Detect which cell encompasses the target text, then output its [x, y] center coordinate. 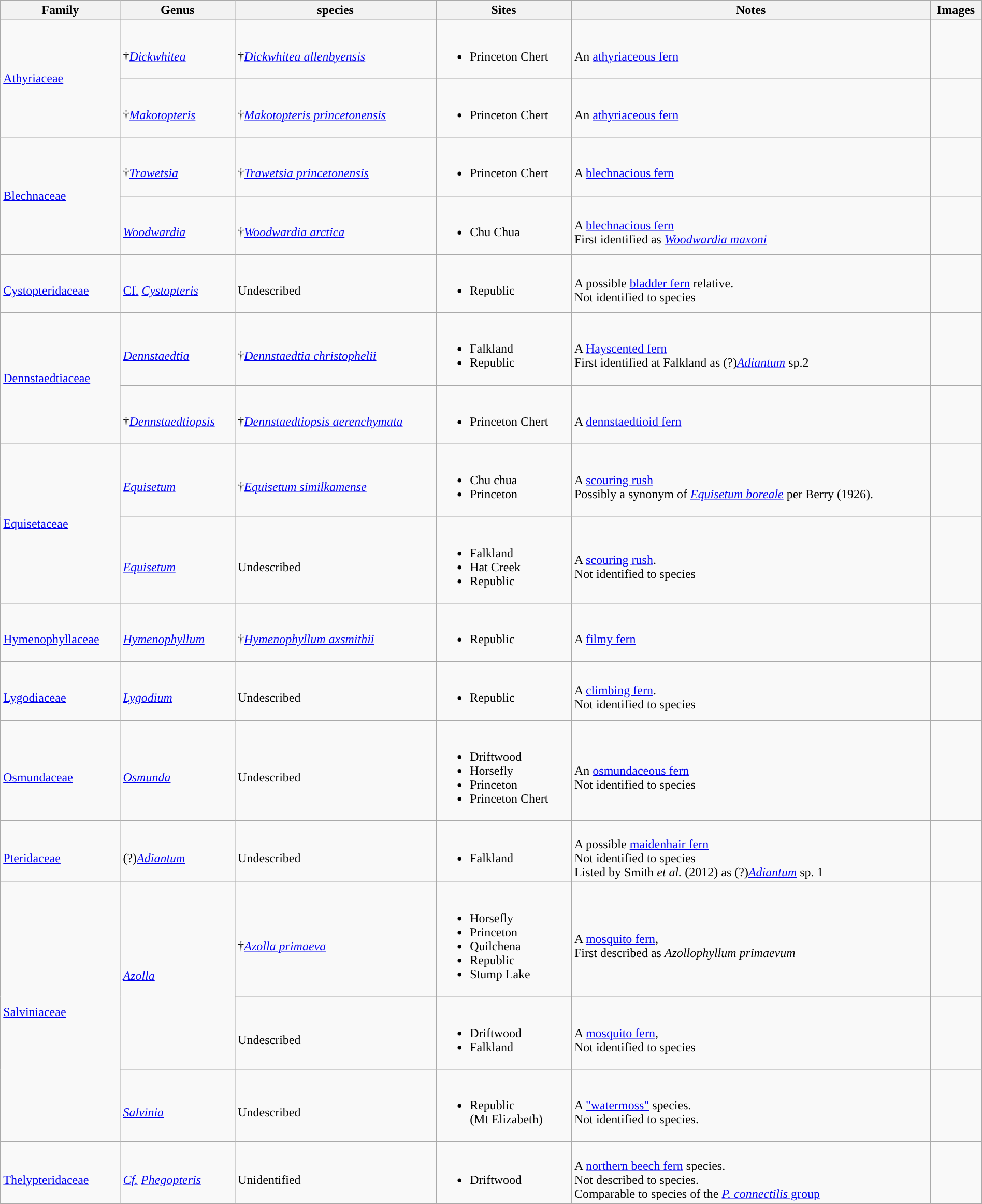
Salviniaceae [60, 1012]
Osmundaceae [60, 770]
Family [60, 10]
A mosquito fern, First described as Azollophyllum primaevum [750, 939]
Lygodium [178, 691]
Sites [504, 10]
†Dennstaedtiopsis aerenchymata [336, 414]
FalklandRepublic [504, 349]
†Makotopteris princetonensis [336, 108]
HorseflyPrincetonQuilchenaRepublicStump Lake [504, 939]
Hymenophyllum [178, 632]
Driftwood [504, 1172]
Chu chuaPrinceton [504, 480]
Pteridaceae [60, 851]
†Trawetsia [178, 167]
†Dickwhitea [178, 50]
(?)Adiantum [178, 851]
†Dennstaedtia christophelii [336, 349]
Dennstaedtiaceae [60, 378]
Falkland [504, 851]
A blechnacious fernFirst identified as Woodwardia maxoni [750, 225]
FalklandHat CreekRepublic [504, 559]
Woodwardia [178, 225]
Dennstaedtia [178, 349]
Salvinia [178, 1106]
Republic(Mt Elizabeth) [504, 1106]
Cf. Phegopteris [178, 1172]
Equisetaceae [60, 523]
species [336, 10]
A dennstaedtioid fern [750, 414]
Blechnaceae [60, 196]
Chu Chua [504, 225]
†Dickwhitea allenbyensis [336, 50]
A "watermoss" species. Not identified to species. [750, 1106]
Osmunda [178, 770]
Unidentified [336, 1172]
Athyriaceae [60, 79]
Lygodiaceae [60, 691]
†Dennstaedtiopsis [178, 414]
A scouring rushPossibly a synonym of Equisetum boreale per Berry (1926). [750, 480]
A Hayscented fernFirst identified at Falkland as (?)Adiantum sp.2 [750, 349]
A northern beech fern species. Not described to species.Comparable to species of the P. connectilis group [750, 1172]
Azolla [178, 976]
Cystopteridaceae [60, 284]
†Trawetsia princetonensis [336, 167]
Notes [750, 10]
Cf. Cystopteris [178, 284]
DriftwoodFalkland [504, 1033]
A blechnacious fern [750, 167]
Genus [178, 10]
A scouring rush. Not identified to species [750, 559]
A filmy fern [750, 632]
Images [956, 10]
An osmundaceous fernNot identified to species [750, 770]
Hymenophyllaceae [60, 632]
†Hymenophyllum axsmithii [336, 632]
Thelypteridaceae [60, 1172]
†Equisetum similkamense [336, 480]
A climbing fern. Not identified to species [750, 691]
†Makotopteris [178, 108]
†Woodwardia arctica [336, 225]
DriftwoodHorseflyPrincetonPrinceton Chert [504, 770]
A possible maidenhair fernNot identified to speciesListed by Smith et al. (2012) as (?)Adiantum sp. 1 [750, 851]
A possible bladder fern relative. Not identified to species [750, 284]
†Azolla primaeva [336, 939]
A mosquito fern,Not identified to species [750, 1033]
